Determine the (X, Y) coordinate at the center of the cell enclosing the given text.  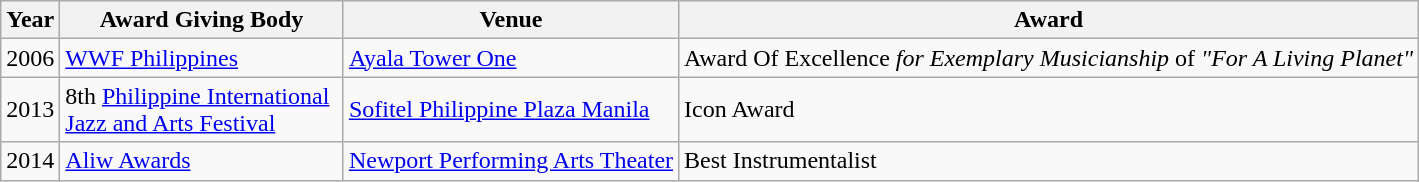
Award Of Excellence for Exemplary Musicianship of "For A Living Planet" (1049, 58)
Sofitel Philippine Plaza Manila (510, 110)
Award (1049, 20)
Year (30, 20)
Best Instrumentalist (1049, 161)
WWF Philippines (202, 58)
Award Giving Body (202, 20)
Aliw Awards (202, 161)
8th Philippine International Jazz and Arts Festival (202, 110)
2014 (30, 161)
Icon Award (1049, 110)
2013 (30, 110)
Venue (510, 20)
2006 (30, 58)
Newport Performing Arts Theater (510, 161)
Ayala Tower One (510, 58)
